Provide the [X, Y] coordinate of the cell's center where the given text is located.  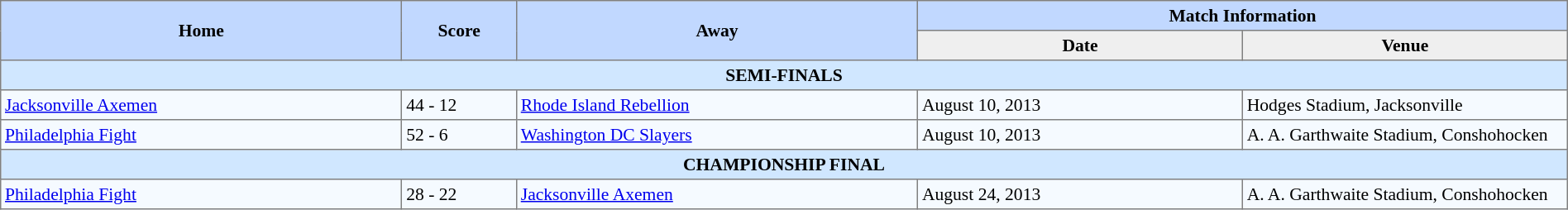
Hodges Stadium, Jacksonville [1404, 105]
CHAMPIONSHIP FINAL [784, 165]
Match Information [1243, 16]
Away [716, 31]
Washington DC Slayers [716, 135]
August 24, 2013 [1080, 194]
Home [202, 31]
44 - 12 [460, 105]
Venue [1404, 45]
Date [1080, 45]
Rhode Island Rebellion [716, 105]
52 - 6 [460, 135]
SEMI-FINALS [784, 75]
Score [460, 31]
28 - 22 [460, 194]
